Locate the cell with the specified text and output its [X, Y] center coordinate. 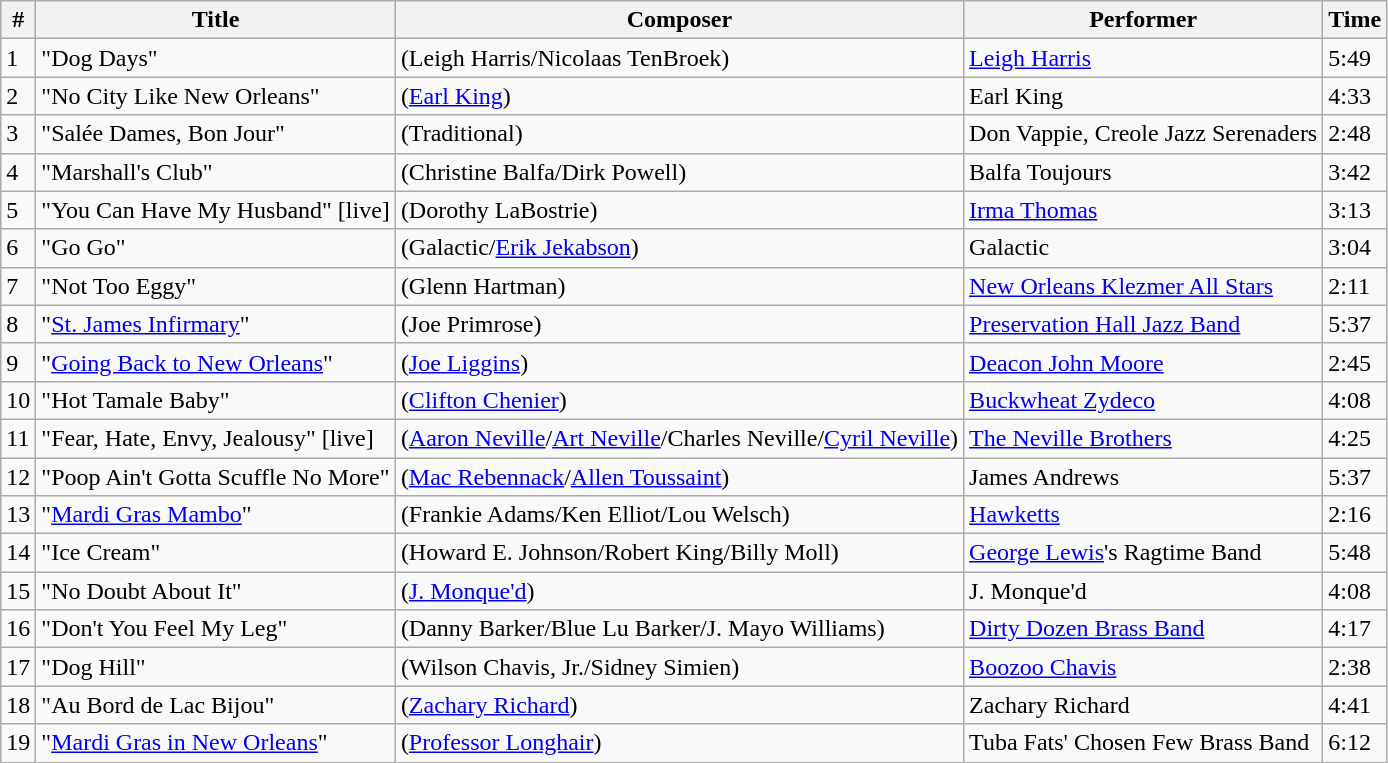
(Wilson Chavis, Jr./Sidney Simien) [679, 667]
Buckwheat Zydeco [1144, 400]
Deacon John Moore [1144, 362]
Preservation Hall Jazz Band [1144, 324]
Zachary Richard [1144, 705]
(Aaron Neville/Art Neville/Charles Neville/Cyril Neville) [679, 438]
16 [18, 629]
8 [18, 324]
2 [18, 96]
Galactic [1144, 248]
(Joe Primrose) [679, 324]
(Danny Barker/Blue Lu Barker/J. Mayo Williams) [679, 629]
(Dorothy LaBostrie) [679, 210]
"Marshall's Club" [216, 172]
Time [1355, 20]
"Going Back to New Orleans" [216, 362]
"Fear, Hate, Envy, Jealousy" [live] [216, 438]
"Dog Hill" [216, 667]
3:13 [1355, 210]
3:42 [1355, 172]
George Lewis's Ragtime Band [1144, 553]
Performer [1144, 20]
(Earl King) [679, 96]
(Traditional) [679, 134]
10 [18, 400]
Dirty Dozen Brass Band [1144, 629]
J. Monque'd [1144, 591]
(Frankie Adams/Ken Elliot/Lou Welsch) [679, 515]
"Don't You Feel My Leg" [216, 629]
(Howard E. Johnson/Robert King/Billy Moll) [679, 553]
5:49 [1355, 58]
"Au Bord de Lac Bijou" [216, 705]
(Joe Liggins) [679, 362]
18 [18, 705]
"Salée Dames, Bon Jour" [216, 134]
4 [18, 172]
6 [18, 248]
Composer [679, 20]
Title [216, 20]
"Mardi Gras Mambo" [216, 515]
5:48 [1355, 553]
(Christine Balfa/Dirk Powell) [679, 172]
Balfa Toujours [1144, 172]
4:33 [1355, 96]
2:11 [1355, 286]
19 [18, 743]
"Poop Ain't Gotta Scuffle No More" [216, 477]
17 [18, 667]
"St. James Infirmary" [216, 324]
6:12 [1355, 743]
"No City Like New Orleans" [216, 96]
"Mardi Gras in New Orleans" [216, 743]
15 [18, 591]
3 [18, 134]
"No Doubt About It" [216, 591]
2:16 [1355, 515]
9 [18, 362]
2:45 [1355, 362]
(Mac Rebennack/Allen Toussaint) [679, 477]
1 [18, 58]
11 [18, 438]
7 [18, 286]
4:41 [1355, 705]
3:04 [1355, 248]
(Leigh Harris/Nicolaas TenBroek) [679, 58]
Earl King [1144, 96]
Don Vappie, Creole Jazz Serenaders [1144, 134]
12 [18, 477]
4:25 [1355, 438]
2:48 [1355, 134]
"Ice Cream" [216, 553]
James Andrews [1144, 477]
(Zachary Richard) [679, 705]
Tuba Fats' Chosen Few Brass Band [1144, 743]
"You Can Have My Husband" [live] [216, 210]
4:17 [1355, 629]
New Orleans Klezmer All Stars [1144, 286]
Leigh Harris [1144, 58]
(Glenn Hartman) [679, 286]
14 [18, 553]
(Galactic/Erik Jekabson) [679, 248]
(J. Monque'd) [679, 591]
(Clifton Chenier) [679, 400]
5 [18, 210]
(Professor Longhair) [679, 743]
# [18, 20]
Irma Thomas [1144, 210]
"Go Go" [216, 248]
2:38 [1355, 667]
Hawketts [1144, 515]
"Hot Tamale Baby" [216, 400]
"Not Too Eggy" [216, 286]
13 [18, 515]
The Neville Brothers [1144, 438]
"Dog Days" [216, 58]
Boozoo Chavis [1144, 667]
